Find where the given text appears and provide that cell's center as [X, Y] coordinate. 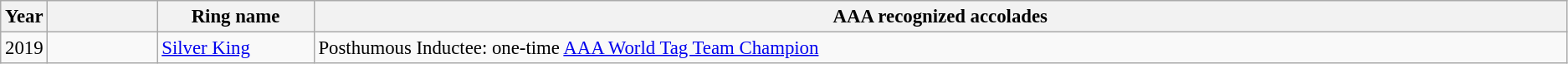
Silver King [236, 48]
Year [24, 17]
Posthumous Inductee: one-time AAA World Tag Team Champion [940, 48]
Ring name [236, 17]
2019 [24, 48]
AAA recognized accolades [940, 17]
